Scan for the cell matching the given text and deliver its [x, y] coordinate at center. 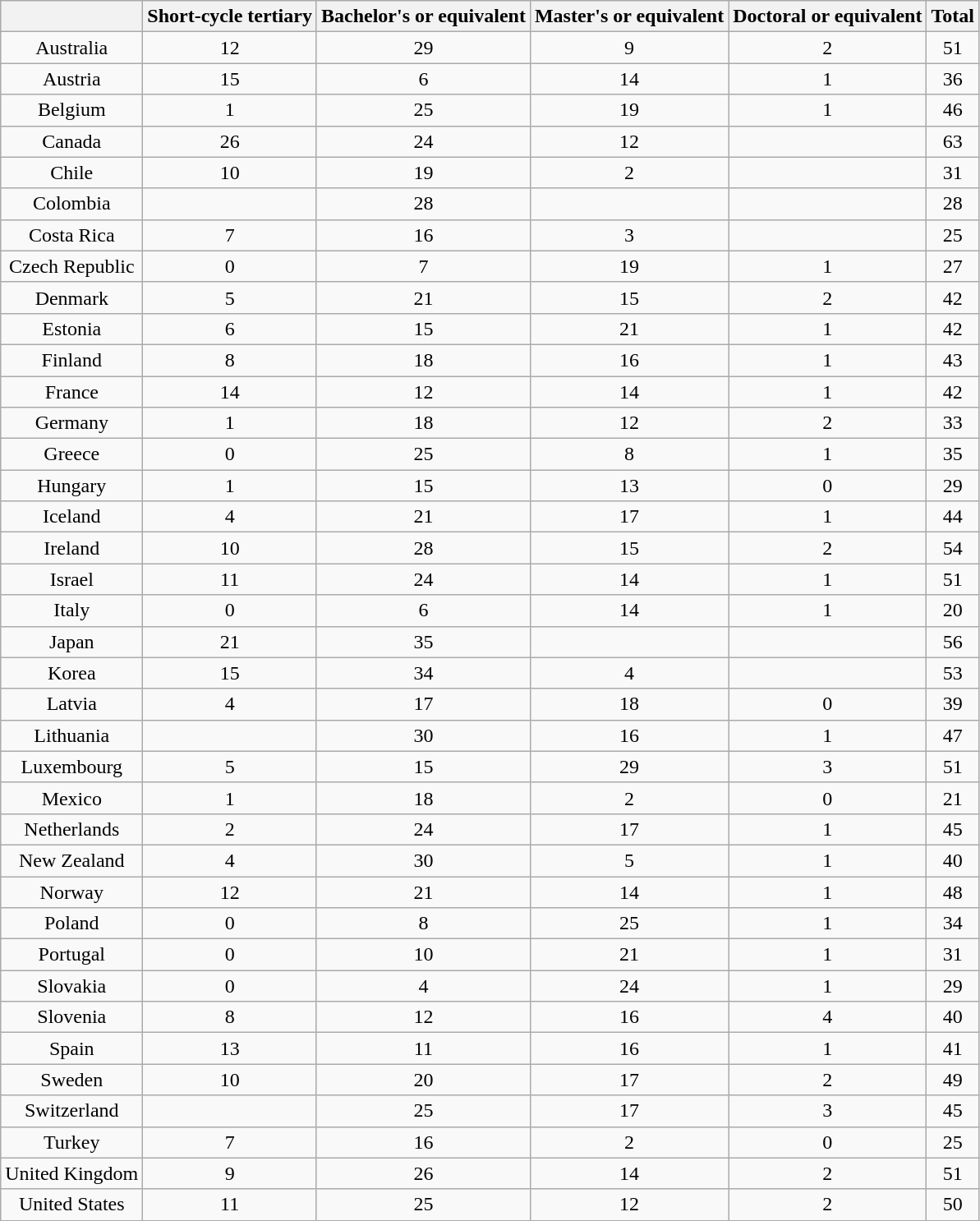
47 [953, 735]
Finland [72, 360]
49 [953, 1080]
Hungary [72, 486]
Luxembourg [72, 767]
41 [953, 1048]
63 [953, 141]
Denmark [72, 297]
United States [72, 1205]
Belgium [72, 110]
Korea [72, 673]
39 [953, 704]
United Kingdom [72, 1173]
Austria [72, 79]
Lithuania [72, 735]
Germany [72, 423]
Slovenia [72, 1017]
Estonia [72, 329]
France [72, 392]
Australia [72, 48]
43 [953, 360]
Greece [72, 454]
Switzerland [72, 1111]
Italy [72, 610]
Japan [72, 642]
Slovakia [72, 986]
Master's or equivalent [629, 16]
33 [953, 423]
Norway [72, 892]
Colombia [72, 204]
Short-cycle tertiary [230, 16]
Latvia [72, 704]
54 [953, 548]
48 [953, 892]
Turkey [72, 1142]
Czech Republic [72, 266]
Doctoral or equivalent [828, 16]
New Zealand [72, 860]
Ireland [72, 548]
Israel [72, 579]
Mexico [72, 798]
46 [953, 110]
Total [953, 16]
Portugal [72, 955]
53 [953, 673]
44 [953, 517]
Bachelor's or equivalent [423, 16]
Canada [72, 141]
Sweden [72, 1080]
50 [953, 1205]
Spain [72, 1048]
Poland [72, 924]
Iceland [72, 517]
Netherlands [72, 829]
36 [953, 79]
Costa Rica [72, 235]
56 [953, 642]
Chile [72, 173]
27 [953, 266]
